For the text-containing cell, return its midpoint in (x, y) coordinate format. 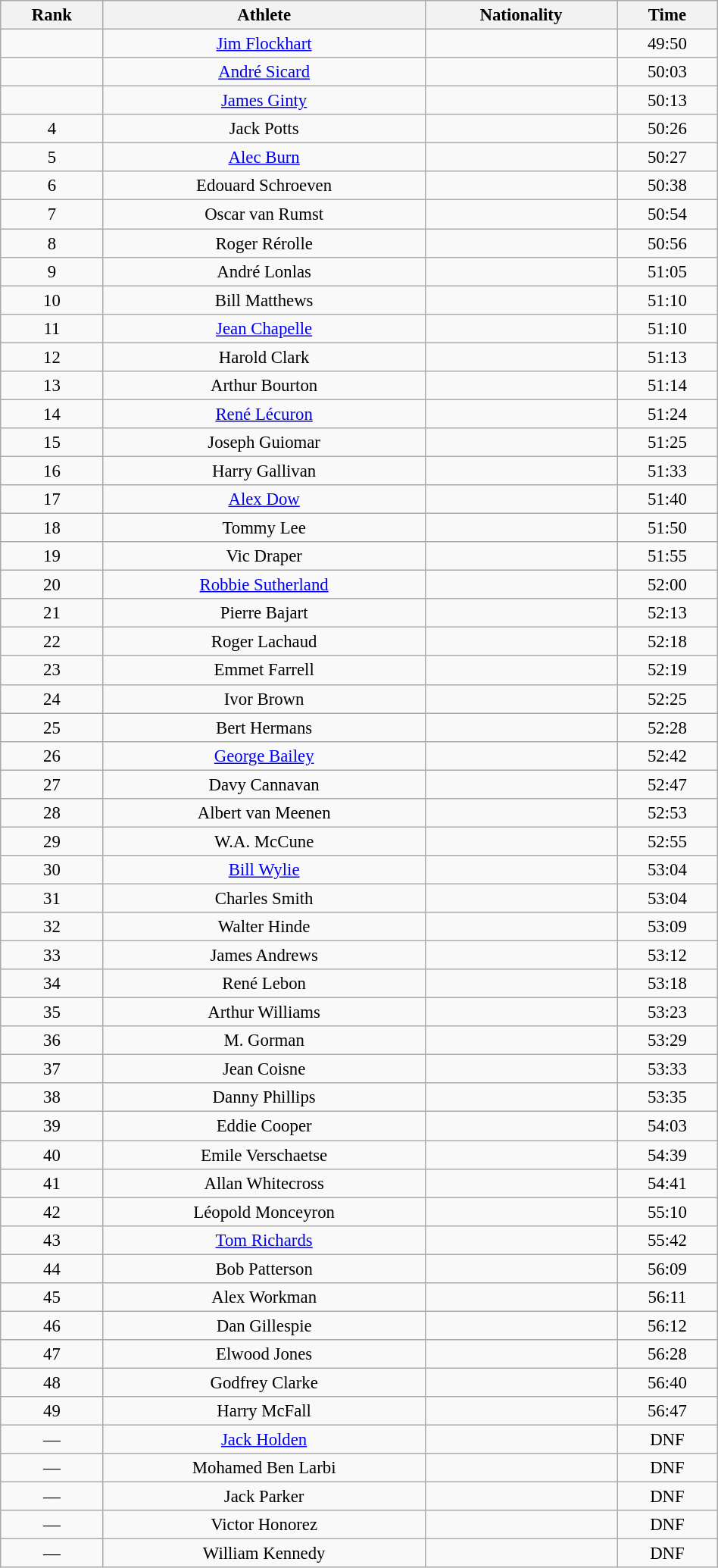
12 (52, 357)
Charles Smith (264, 898)
Jean Coisne (264, 1069)
25 (52, 728)
10 (52, 300)
51:14 (668, 386)
52:53 (668, 813)
52:55 (668, 841)
53:33 (668, 1069)
41 (52, 1183)
29 (52, 841)
15 (52, 443)
50:26 (668, 129)
35 (52, 1012)
Davy Cannavan (264, 784)
36 (52, 1041)
48 (52, 1382)
14 (52, 414)
56:28 (668, 1354)
18 (52, 528)
Emmet Farrell (264, 671)
Oscar van Rumst (264, 214)
Arthur Bourton (264, 386)
52:25 (668, 699)
Bert Hermans (264, 728)
James Ginty (264, 101)
56:12 (668, 1325)
11 (52, 328)
Pierre Bajart (264, 613)
Nationality (521, 15)
56:47 (668, 1411)
M. Gorman (264, 1041)
Léopold Monceyron (264, 1212)
28 (52, 813)
38 (52, 1098)
Albert van Meenen (264, 813)
51:33 (668, 471)
Elwood Jones (264, 1354)
Joseph Guiomar (264, 443)
33 (52, 956)
André Sicard (264, 72)
Alec Burn (264, 158)
Harry Gallivan (264, 471)
Vic Draper (264, 556)
31 (52, 898)
13 (52, 386)
51:40 (668, 499)
52:42 (668, 756)
47 (52, 1354)
50:03 (668, 72)
22 (52, 642)
Tommy Lee (264, 528)
51:05 (668, 271)
George Bailey (264, 756)
55:42 (668, 1240)
20 (52, 585)
Harold Clark (264, 357)
Alex Workman (264, 1297)
50:38 (668, 186)
4 (52, 129)
52:28 (668, 728)
Jack Holden (264, 1440)
45 (52, 1297)
5 (52, 158)
9 (52, 271)
Bill Wylie (264, 870)
23 (52, 671)
James Andrews (264, 956)
52:18 (668, 642)
Eddie Cooper (264, 1126)
53:29 (668, 1041)
Danny Phillips (264, 1098)
51:25 (668, 443)
56:09 (668, 1269)
26 (52, 756)
34 (52, 984)
51:55 (668, 556)
51:50 (668, 528)
50:56 (668, 243)
44 (52, 1269)
Arthur Williams (264, 1012)
50:54 (668, 214)
56:11 (668, 1297)
Allan Whitecross (264, 1183)
40 (52, 1155)
16 (52, 471)
53:12 (668, 956)
51:13 (668, 357)
46 (52, 1325)
51:24 (668, 414)
53:35 (668, 1098)
49:50 (668, 44)
52:13 (668, 613)
Jack Potts (264, 129)
Jean Chapelle (264, 328)
54:41 (668, 1183)
52:19 (668, 671)
Dan Gillespie (264, 1325)
Alex Dow (264, 499)
Bill Matthews (264, 300)
Bob Patterson (264, 1269)
Emile Verschaetse (264, 1155)
21 (52, 613)
Godfrey Clarke (264, 1382)
52:47 (668, 784)
55:10 (668, 1212)
54:39 (668, 1155)
William Kennedy (264, 1554)
19 (52, 556)
17 (52, 499)
43 (52, 1240)
49 (52, 1411)
27 (52, 784)
Jim Flockhart (264, 44)
Rank (52, 15)
54:03 (668, 1126)
32 (52, 927)
42 (52, 1212)
30 (52, 870)
24 (52, 699)
50:27 (668, 158)
50:13 (668, 101)
Roger Lachaud (264, 642)
Ivor Brown (264, 699)
Time (668, 15)
Athlete (264, 15)
Victor Honorez (264, 1525)
Robbie Sutherland (264, 585)
6 (52, 186)
Roger Rérolle (264, 243)
André Lonlas (264, 271)
56:40 (668, 1382)
Harry McFall (264, 1411)
52:00 (668, 585)
René Lécuron (264, 414)
53:23 (668, 1012)
Jack Parker (264, 1497)
Walter Hinde (264, 927)
René Lebon (264, 984)
Edouard Schroeven (264, 186)
53:09 (668, 927)
39 (52, 1126)
Tom Richards (264, 1240)
Mohamed Ben Larbi (264, 1468)
53:18 (668, 984)
8 (52, 243)
W.A. McCune (264, 841)
37 (52, 1069)
7 (52, 214)
